From the cell containing the given text, extract its center point as [x, y] coordinate. 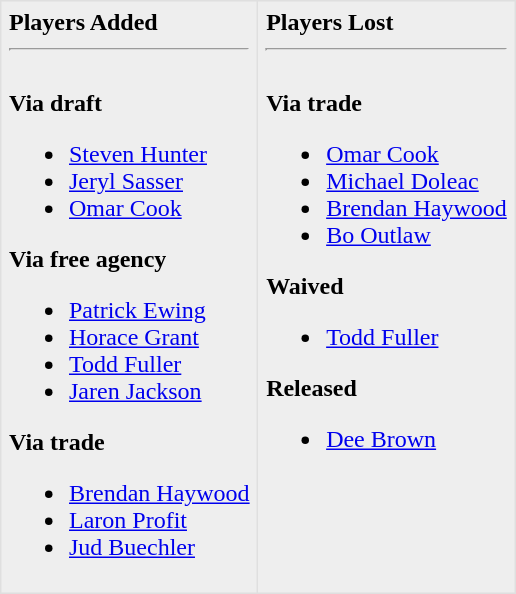
Players Lost Via tradeOmar CookMichael DoleacBrendan HaywoodBo OutlawWaivedTodd FullerReleasedDee Brown [386, 297]
